Extract the (X, Y) coordinate from the center of the cell holding the provided text.  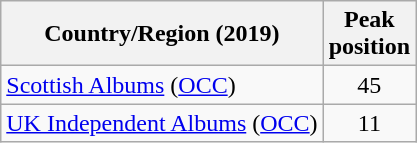
Scottish Albums (OCC) (162, 85)
Country/Region (2019) (162, 34)
Peakposition (369, 34)
UK Independent Albums (OCC) (162, 123)
45 (369, 85)
11 (369, 123)
